Return the (X, Y) coordinate for the center point of the cell that contains the specified text.  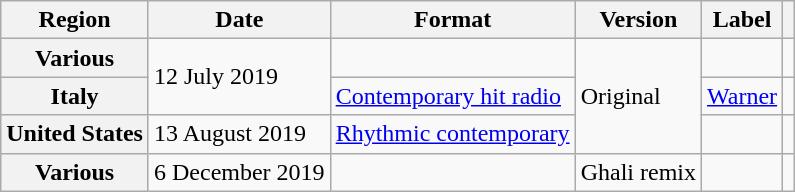
13 August 2019 (239, 134)
Region (75, 20)
United States (75, 134)
Italy (75, 96)
Date (239, 20)
Rhythmic contemporary (452, 134)
Contemporary hit radio (452, 96)
Ghali remix (638, 172)
Version (638, 20)
Label (742, 20)
Format (452, 20)
Warner (742, 96)
Original (638, 96)
6 December 2019 (239, 172)
12 July 2019 (239, 77)
